Output the [x, y] coordinate of the center of the cell containing the given text.  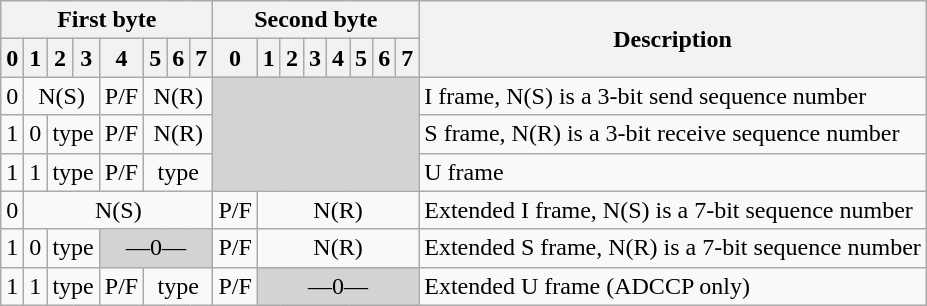
Description [673, 39]
Extended U frame (ADCCP only) [673, 286]
U frame [673, 172]
Extended S frame, N(R) is a 7-bit sequence number [673, 248]
S frame, N(R) is a 3-bit receive sequence number [673, 134]
I frame, N(S) is a 3-bit send sequence number [673, 96]
Second byte [316, 20]
First byte [107, 20]
Extended I frame, N(S) is a 7-bit sequence number [673, 210]
